Pinpoint the cell where the given text exists, returning its [x, y] midpoint coordinate. 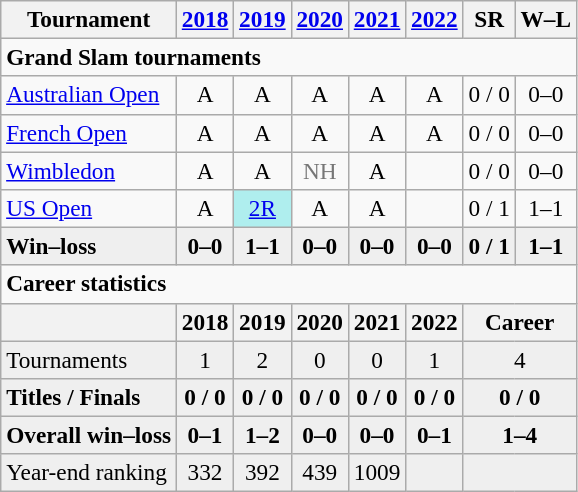
Australian Open [89, 95]
Tournaments [89, 359]
1009 [376, 473]
SR [489, 19]
NH [320, 170]
US Open [89, 208]
Career statistics [289, 284]
Grand Slam tournaments [289, 57]
Win–loss [89, 246]
1–2 [262, 435]
Wimbledon [89, 170]
2R [262, 208]
Tournament [89, 19]
439 [320, 473]
Overall win–loss [89, 435]
4 [520, 359]
332 [204, 473]
French Open [89, 133]
392 [262, 473]
2 [262, 359]
W–L [546, 19]
Career [520, 322]
1–4 [520, 435]
Year-end ranking [89, 473]
Titles / Finals [89, 397]
